Extract the [x, y] coordinate from the center of the cell holding the provided text.  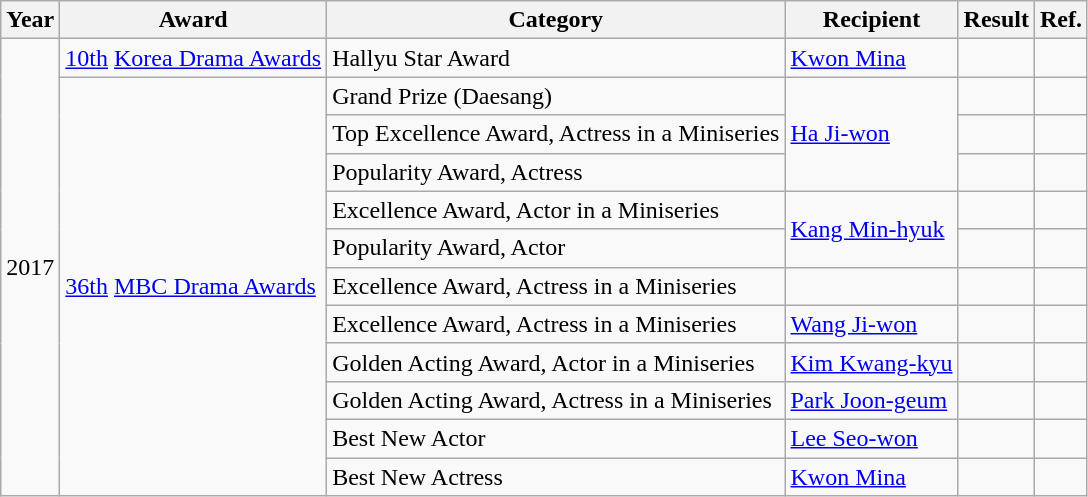
Category [556, 20]
2017 [30, 268]
Park Joon-geum [872, 400]
Top Excellence Award, Actress in a Miniseries [556, 134]
Golden Acting Award, Actor in a Miniseries [556, 362]
Hallyu Star Award [556, 58]
Best New Actor [556, 438]
Year [30, 20]
Award [194, 20]
Kim Kwang-kyu [872, 362]
Golden Acting Award, Actress in a Miniseries [556, 400]
Best New Actress [556, 477]
10th Korea Drama Awards [194, 58]
Ref. [1060, 20]
Grand Prize (Daesang) [556, 96]
Popularity Award, Actress [556, 172]
Recipient [872, 20]
Lee Seo-won [872, 438]
Excellence Award, Actor in a Miniseries [556, 210]
Result [996, 20]
Ha Ji-won [872, 134]
Wang Ji-won [872, 324]
36th MBC Drama Awards [194, 286]
Kang Min-hyuk [872, 229]
Popularity Award, Actor [556, 248]
